Identify which cell holds the provided text, then report its [X, Y] central coordinate. 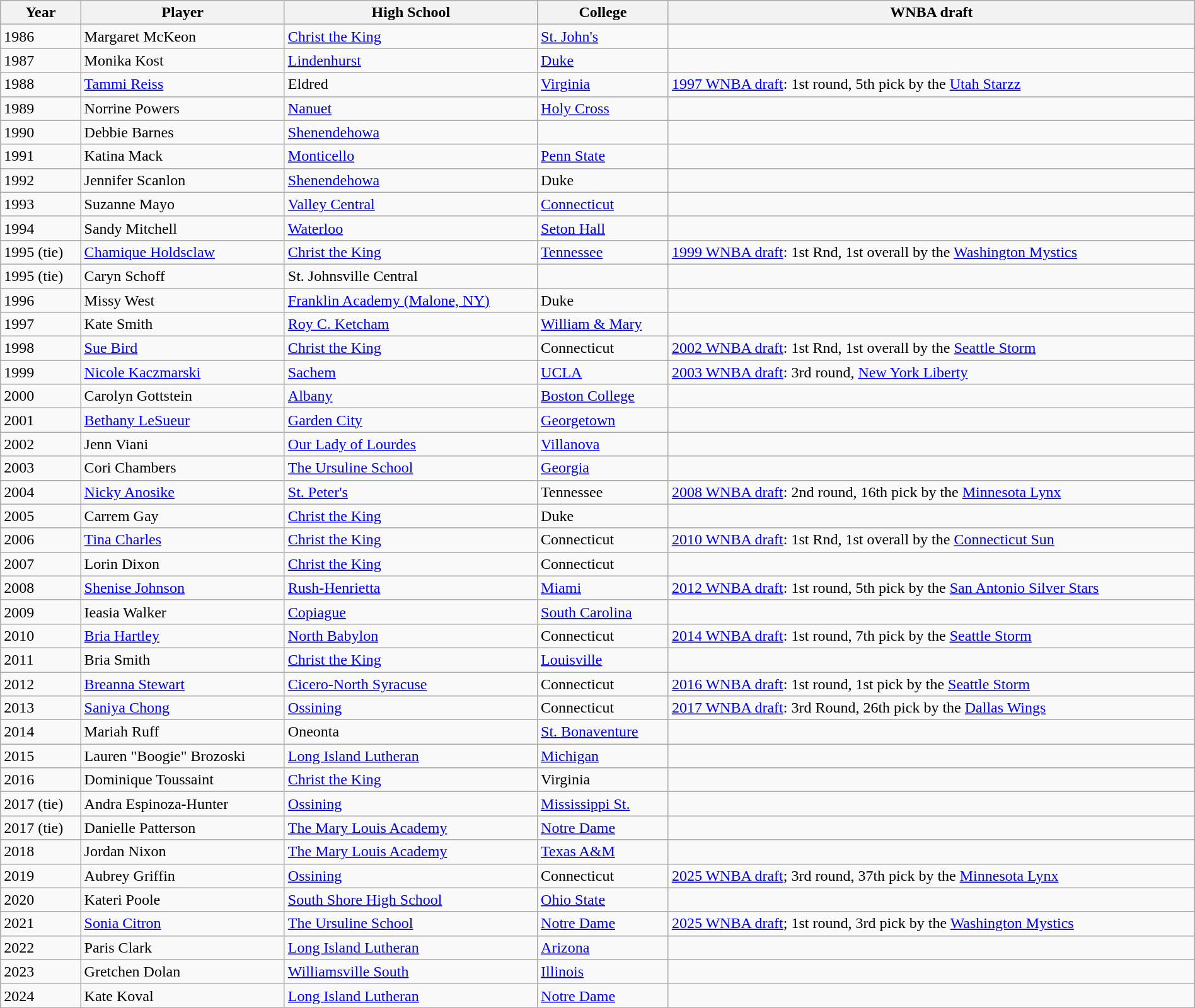
Illinois [603, 971]
Albany [411, 396]
2011 [40, 660]
South Carolina [603, 612]
1990 [40, 132]
Rush-Henrietta [411, 588]
Villanova [603, 444]
1994 [40, 228]
College [603, 13]
Dominique Toussaint [183, 780]
Sachem [411, 372]
2001 [40, 420]
2014 WNBA draft: 1st round, 7th pick by the Seattle Storm [932, 636]
Garden City [411, 420]
1997 [40, 324]
2017 WNBA draft: 3rd Round, 26th pick by the Dallas Wings [932, 708]
Kateri Poole [183, 900]
Mississippi St. [603, 804]
Sonia Citron [183, 924]
Our Lady of Lourdes [411, 444]
Franklin Academy (Malone, NY) [411, 301]
1991 [40, 156]
Chamique Holdsclaw [183, 252]
2003 WNBA draft: 3rd round, New York Liberty [932, 372]
2016 [40, 780]
Carrem Gay [183, 516]
2014 [40, 732]
Valley Central [411, 204]
Jennifer Scanlon [183, 180]
Andra Espinoza-Hunter [183, 804]
Lorin Dixon [183, 564]
Georgetown [603, 420]
Sandy Mitchell [183, 228]
Tammi Reiss [183, 84]
Carolyn Gottstein [183, 396]
St. Bonaventure [603, 732]
Ohio State [603, 900]
2004 [40, 492]
Holy Cross [603, 108]
1986 [40, 37]
2002 WNBA draft: 1st Rnd, 1st overall by the Seattle Storm [932, 348]
2023 [40, 971]
Suzanne Mayo [183, 204]
2012 [40, 684]
Aubrey Griffin [183, 876]
Margaret McKeon [183, 37]
Norrine Powers [183, 108]
2020 [40, 900]
Michigan [603, 756]
Katina Mack [183, 156]
Boston College [603, 396]
2009 [40, 612]
2005 [40, 516]
Cicero-North Syracuse [411, 684]
1996 [40, 301]
Seton Hall [603, 228]
Arizona [603, 948]
Waterloo [411, 228]
High School [411, 13]
Nicky Anosike [183, 492]
Penn State [603, 156]
South Shore High School [411, 900]
2008 WNBA draft: 2nd round, 16th pick by the Minnesota Lynx [932, 492]
Cori Chambers [183, 468]
Georgia [603, 468]
1993 [40, 204]
2007 [40, 564]
2010 WNBA draft: 1st Rnd, 1st overall by the Connecticut Sun [932, 540]
Ieasia Walker [183, 612]
Louisville [603, 660]
Bria Hartley [183, 636]
1987 [40, 60]
Tina Charles [183, 540]
Caryn Schoff [183, 276]
2015 [40, 756]
Williamsville South [411, 971]
2025 WNBA draft; 1st round, 3rd pick by the Washington Mystics [932, 924]
Texas A&M [603, 852]
2021 [40, 924]
WNBA draft [932, 13]
2003 [40, 468]
Monika Kost [183, 60]
William & Mary [603, 324]
Miami [603, 588]
Bethany LeSueur [183, 420]
2013 [40, 708]
2024 [40, 995]
2022 [40, 948]
2019 [40, 876]
Bria Smith [183, 660]
Oneonta [411, 732]
Nicole Kaczmarski [183, 372]
2010 [40, 636]
Kate Smith [183, 324]
Lindenhurst [411, 60]
2025 WNBA draft; 3rd round, 37th pick by the Minnesota Lynx [932, 876]
Shenise Johnson [183, 588]
Lauren "Boogie" Brozoski [183, 756]
Copiague [411, 612]
St. Johnsville Central [411, 276]
Saniya Chong [183, 708]
2012 WNBA draft: 1st round, 5th pick by the San Antonio Silver Stars [932, 588]
Paris Clark [183, 948]
2016 WNBA draft: 1st round, 1st pick by the Seattle Storm [932, 684]
1999 [40, 372]
North Babylon [411, 636]
Eldred [411, 84]
Year [40, 13]
1992 [40, 180]
Gretchen Dolan [183, 971]
Kate Koval [183, 995]
1999 WNBA draft: 1st Rnd, 1st overall by the Washington Mystics [932, 252]
2006 [40, 540]
Danielle Patterson [183, 828]
2002 [40, 444]
1988 [40, 84]
Mariah Ruff [183, 732]
2008 [40, 588]
2018 [40, 852]
St. Peter's [411, 492]
2000 [40, 396]
1989 [40, 108]
1997 WNBA draft: 1st round, 5th pick by the Utah Starzz [932, 84]
Monticello [411, 156]
Roy C. Ketcham [411, 324]
UCLA [603, 372]
1998 [40, 348]
Missy West [183, 301]
Nanuet [411, 108]
Player [183, 13]
Sue Bird [183, 348]
Jenn Viani [183, 444]
Debbie Barnes [183, 132]
Jordan Nixon [183, 852]
St. John's [603, 37]
Breanna Stewart [183, 684]
